Extract the [x, y] coordinate from the center of the cell holding the provided text.  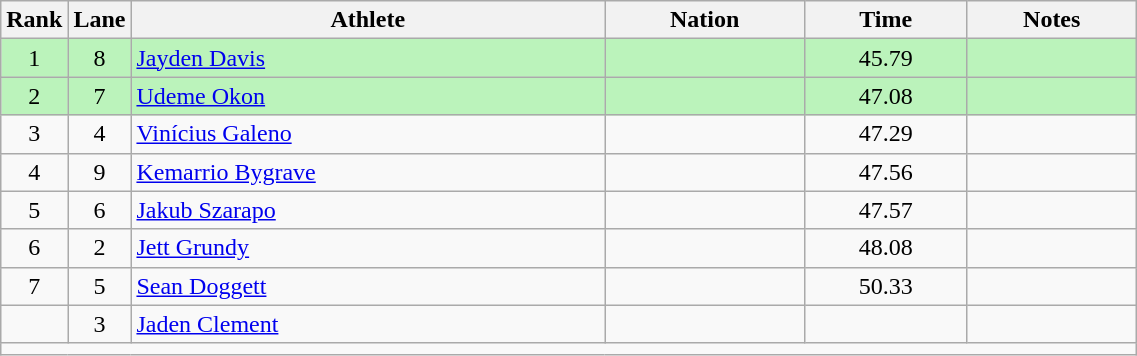
48.08 [886, 248]
Lane [100, 20]
Jett Grundy [368, 248]
45.79 [886, 58]
9 [100, 172]
Athlete [368, 20]
Rank [34, 20]
47.57 [886, 210]
1 [34, 58]
50.33 [886, 286]
Udeme Okon [368, 96]
Nation [705, 20]
47.08 [886, 96]
Kemarrio Bygrave [368, 172]
8 [100, 58]
Sean Doggett [368, 286]
47.56 [886, 172]
Notes [1052, 20]
Jaden Clement [368, 324]
Vinícius Galeno [368, 134]
Jakub Szarapo [368, 210]
47.29 [886, 134]
Time [886, 20]
Jayden Davis [368, 58]
